Search for the cell housing the specified text and yield its (x, y) center coordinate. 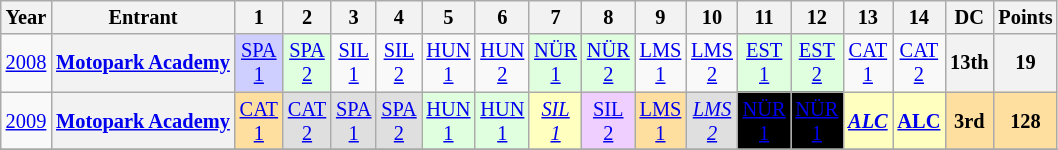
EST2 (816, 63)
6 (502, 17)
1 (259, 17)
NÜR2 (608, 63)
13 (868, 17)
Points (1025, 17)
128 (1025, 121)
9 (661, 17)
8 (608, 17)
3rd (969, 121)
19 (1025, 63)
5 (449, 17)
3 (354, 17)
2008 (26, 63)
Year (26, 17)
4 (398, 17)
10 (712, 17)
11 (764, 17)
2009 (26, 121)
DC (969, 17)
12 (816, 17)
EST1 (764, 63)
13th (969, 63)
2 (307, 17)
Entrant (143, 17)
14 (920, 17)
7 (556, 17)
HUN2 (502, 63)
